Extract the (x, y) coordinate from the center of the cell holding the provided text.  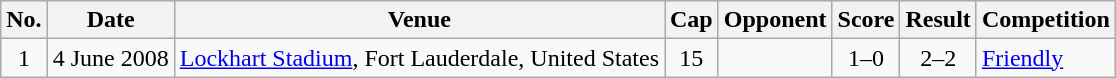
1–0 (866, 58)
15 (691, 58)
1 (24, 58)
Opponent (775, 20)
Competition (1046, 20)
Result (938, 20)
Date (110, 20)
Cap (691, 20)
Score (866, 20)
4 June 2008 (110, 58)
Friendly (1046, 58)
Lockhart Stadium, Fort Lauderdale, United States (419, 58)
Venue (419, 20)
No. (24, 20)
2–2 (938, 58)
